Extract the (X, Y) coordinate from the center of the cell holding the provided text.  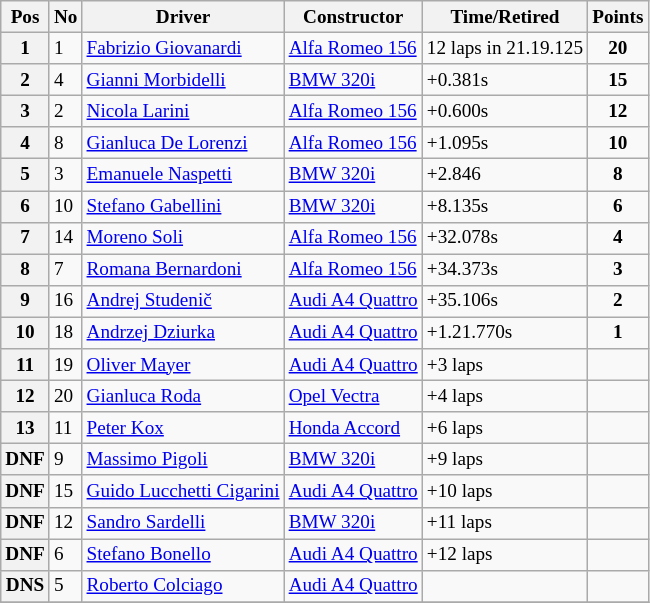
+35.106s (504, 301)
Pos (26, 17)
Honda Accord (353, 428)
Moreno Soli (183, 238)
12 laps in 21.19.125 (504, 48)
Stefano Bonello (183, 554)
14 (66, 238)
+3 laps (504, 365)
DNS (26, 586)
No (66, 17)
+1.095s (504, 143)
+6 laps (504, 428)
Roberto Colciago (183, 586)
+10 laps (504, 491)
Guido Lucchetti Cigarini (183, 491)
Emanuele Naspetti (183, 175)
13 (26, 428)
Andrzej Dziurka (183, 333)
Peter Kox (183, 428)
Gianluca Roda (183, 396)
Andrej Studenič (183, 301)
Opel Vectra (353, 396)
+11 laps (504, 523)
Driver (183, 17)
+12 laps (504, 554)
Fabrizio Giovanardi (183, 48)
18 (66, 333)
Massimo Pigoli (183, 460)
+1.21.770s (504, 333)
+32.078s (504, 238)
19 (66, 365)
+4 laps (504, 396)
+2.846 (504, 175)
+8.135s (504, 206)
Gianluca De Lorenzi (183, 143)
+34.373s (504, 270)
Gianni Morbidelli (183, 80)
16 (66, 301)
Points (618, 17)
+0.600s (504, 111)
Stefano Gabellini (183, 206)
Time/Retired (504, 17)
Romana Bernardoni (183, 270)
Constructor (353, 17)
Nicola Larini (183, 111)
+0.381s (504, 80)
Sandro Sardelli (183, 523)
+9 laps (504, 460)
Oliver Mayer (183, 365)
